Capture the cell that displays the provided text and extract its (x, y) central coordinate. 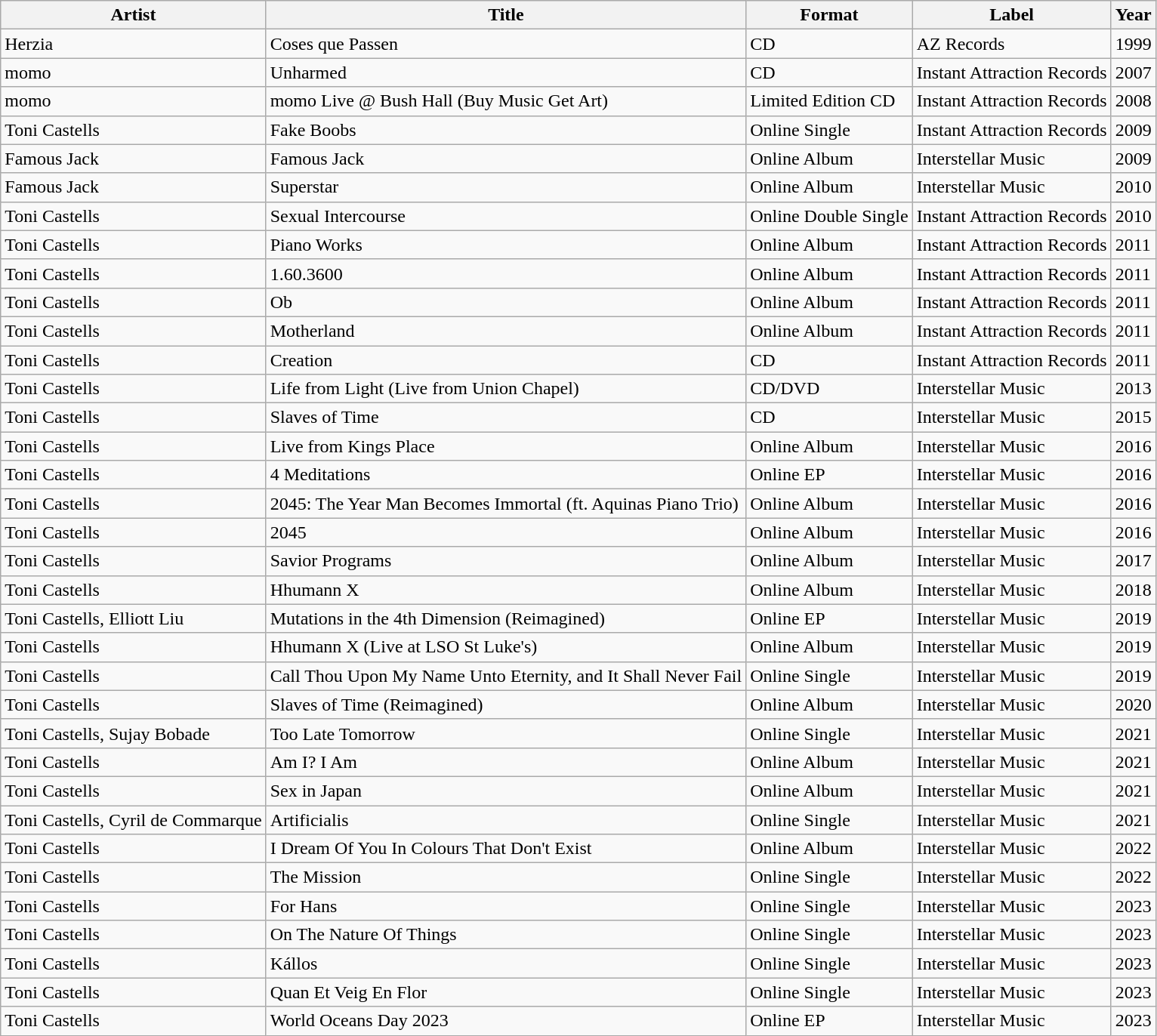
Fake Boobs (506, 130)
Unharmed (506, 72)
Limited Edition CD (829, 101)
Coses que Passen (506, 44)
Slaves of Time (Reimagined) (506, 705)
2007 (1133, 72)
2008 (1133, 101)
AZ Records (1012, 44)
Creation (506, 360)
Herzia (133, 44)
Artificialis (506, 819)
The Mission (506, 877)
Toni Castells, Sujay Bobade (133, 733)
Mutations in the 4th Dimension (Reimagined) (506, 618)
Savior Programs (506, 561)
Am I? I Am (506, 762)
Live from Kings Place (506, 446)
World Oceans Day 2023 (506, 1021)
Year (1133, 15)
2018 (1133, 590)
Life from Light (Live from Union Chapel) (506, 389)
2015 (1133, 418)
Format (829, 15)
1.60.3600 (506, 273)
Kállos (506, 964)
Piano Works (506, 245)
Slaves of Time (506, 418)
Online Double Single (829, 216)
Title (506, 15)
2020 (1133, 705)
2045: The Year Man Becomes Immortal (ft. Aquinas Piano Trio) (506, 504)
Quan Et Veig En Flor (506, 992)
Ob (506, 302)
momo Live @ Bush Hall (Buy Music Get Art) (506, 101)
2045 (506, 532)
Too Late Tomorrow (506, 733)
Artist (133, 15)
Toni Castells, Cyril de Commarque (133, 819)
2013 (1133, 389)
4 Meditations (506, 475)
Toni Castells, Elliott Liu (133, 618)
I Dream Of You In Colours That Don't Exist (506, 849)
For Hans (506, 906)
On The Nature Of Things (506, 935)
CD/DVD (829, 389)
Hhumann X (506, 590)
Hhumann X (Live at LSO St Luke's) (506, 647)
2017 (1133, 561)
Call Thou Upon My Name Unto Eternity, and It Shall Never Fail (506, 676)
Sex in Japan (506, 791)
Sexual Intercourse (506, 216)
1999 (1133, 44)
Label (1012, 15)
Superstar (506, 187)
Motherland (506, 331)
